Locate the cell with the specified text and output its [x, y] center coordinate. 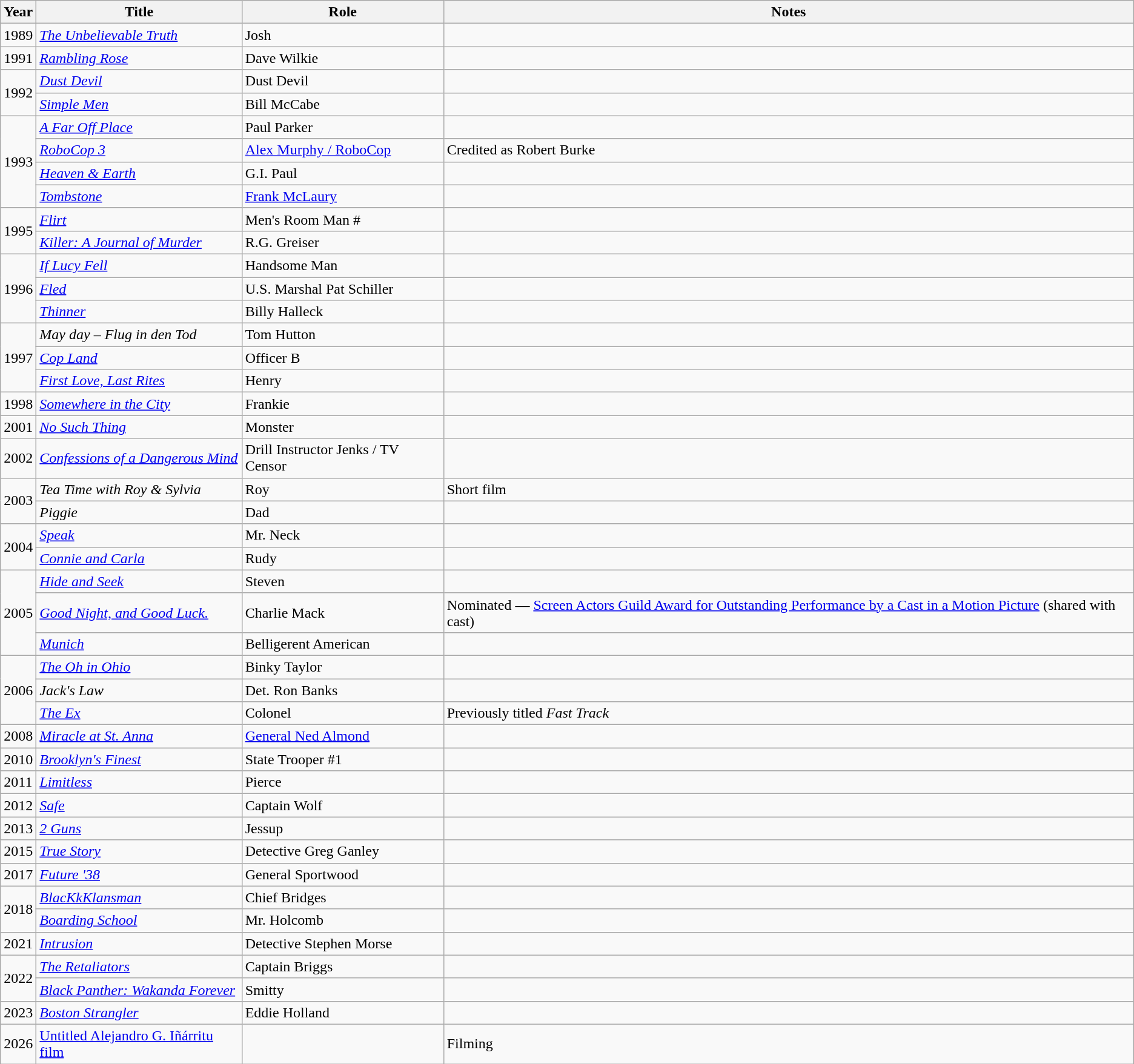
Handsome Man [343, 265]
Munich [139, 644]
2013 [18, 828]
Dave Wilkie [343, 58]
1991 [18, 58]
Josh [343, 35]
Jessup [343, 828]
General Ned Almond [343, 736]
A Far Off Place [139, 127]
2004 [18, 547]
2010 [18, 759]
Limitless [139, 782]
Men's Room Man # [343, 219]
2012 [18, 805]
Chief Bridges [343, 897]
Connie and Carla [139, 558]
Thinner [139, 312]
Frankie [343, 404]
Smitty [343, 990]
1996 [18, 288]
2 Guns [139, 828]
Cop Land [139, 358]
RoboCop 3 [139, 150]
Mr. Neck [343, 535]
2005 [18, 613]
Notes [789, 12]
Future '38 [139, 874]
Charlie Mack [343, 613]
G.I. Paul [343, 173]
Pierce [343, 782]
Det. Ron Banks [343, 690]
2008 [18, 736]
Boarding School [139, 920]
Captain Wolf [343, 805]
Confessions of a Dangerous Mind [139, 458]
Intrusion [139, 943]
No Such Thing [139, 427]
May day – Flug in den Tod [139, 335]
Brooklyn's Finest [139, 759]
Bill McCabe [343, 104]
Tea Time with Roy & Sylvia [139, 489]
Hide and Seek [139, 581]
Simple Men [139, 104]
Belligerent American [343, 644]
If Lucy Fell [139, 265]
Credited as Robert Burke [789, 150]
1992 [18, 93]
Drill Instructor Jenks / TV Censor [343, 458]
The Oh in Ohio [139, 667]
Eddie Holland [343, 1013]
Role [343, 12]
Previously titled Fast Track [789, 713]
Rudy [343, 558]
Killer: A Journal of Murder [139, 242]
Frank McLaury [343, 196]
Safe [139, 805]
R.G. Greiser [343, 242]
Speak [139, 535]
2018 [18, 909]
Mr. Holcomb [343, 920]
Colonel [343, 713]
Paul Parker [343, 127]
Monster [343, 427]
Somewhere in the City [139, 404]
BlacKkKlansman [139, 897]
The Retaliators [139, 967]
Captain Briggs [343, 967]
The Unbelievable Truth [139, 35]
1993 [18, 162]
Alex Murphy / RoboCop [343, 150]
Roy [343, 489]
Boston Strangler [139, 1013]
First Love, Last Rites [139, 381]
2026 [18, 1044]
Tom Hutton [343, 335]
Rambling Rose [139, 58]
2011 [18, 782]
1997 [18, 358]
Officer B [343, 358]
Year [18, 12]
U.S. Marshal Pat Schiller [343, 289]
2002 [18, 458]
Henry [343, 381]
2023 [18, 1013]
2006 [18, 690]
Black Panther: Wakanda Forever [139, 990]
1998 [18, 404]
Piggie [139, 512]
1995 [18, 231]
True Story [139, 851]
Dad [343, 512]
2017 [18, 874]
Binky Taylor [343, 667]
Miracle at St. Anna [139, 736]
Title [139, 12]
2015 [18, 851]
State Trooper #1 [343, 759]
1989 [18, 35]
2001 [18, 427]
Detective Greg Ganley [343, 851]
Tombstone [139, 196]
Billy Halleck [343, 312]
Jack's Law [139, 690]
Good Night, and Good Luck. [139, 613]
Untitled Alejandro G. Iñárritu film [139, 1044]
Heaven & Earth [139, 173]
General Sportwood [343, 874]
Detective Stephen Morse [343, 943]
Short film [789, 489]
2021 [18, 943]
Steven [343, 581]
Fled [139, 289]
2003 [18, 501]
Filming [789, 1044]
Nominated — Screen Actors Guild Award for Outstanding Performance by a Cast in a Motion Picture (shared with cast) [789, 613]
The Ex [139, 713]
2022 [18, 978]
Flirt [139, 219]
